Extract the [X, Y] coordinate from the center of the cell holding the provided text.  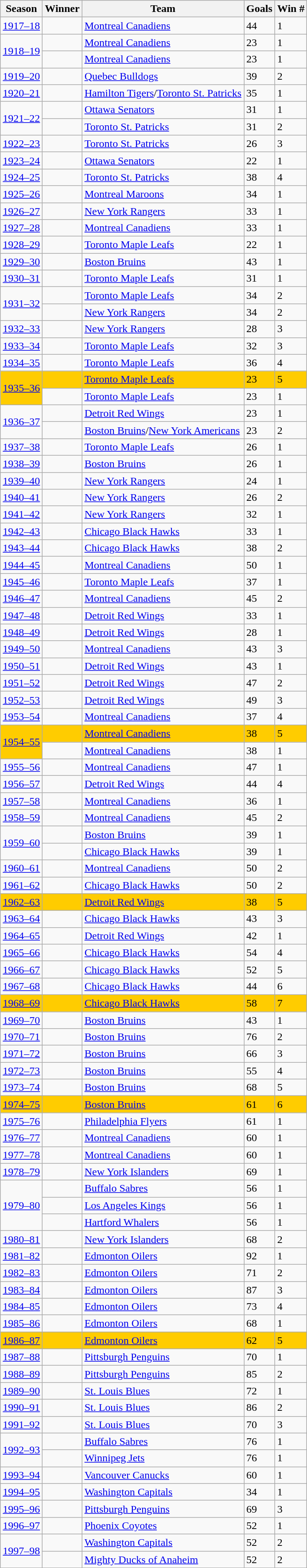
1960–61 [21, 868]
1930–31 [21, 279]
1944–45 [21, 565]
35 [260, 93]
1980–81 [21, 1239]
1986–87 [21, 1340]
1971–72 [21, 1054]
1963–64 [21, 919]
71 [260, 1273]
1985–86 [21, 1324]
Win # [291, 9]
1959–60 [21, 843]
1936–37 [21, 422]
87 [260, 1290]
72 [260, 1391]
Season [21, 9]
1978–79 [21, 1172]
1925–26 [21, 194]
Hamilton Tigers/Toronto St. Patricks [163, 93]
Mighty Ducks of Anaheim [163, 1559]
1938–39 [21, 464]
1922–23 [21, 143]
1952–53 [21, 700]
7 [291, 1003]
1956–57 [21, 784]
1924–25 [21, 177]
1988–89 [21, 1374]
1934–35 [21, 363]
1991–92 [21, 1425]
Goals [260, 9]
1968–69 [21, 1003]
1953–54 [21, 716]
1967–68 [21, 986]
1941–42 [21, 515]
1935–36 [21, 388]
1974–75 [21, 1104]
1990–91 [21, 1408]
86 [260, 1408]
1977–78 [21, 1155]
1920–21 [21, 93]
1993–94 [21, 1475]
1996–97 [21, 1525]
Hartford Whalers [163, 1222]
1973–74 [21, 1088]
1940–41 [21, 498]
1957–58 [21, 801]
1965–66 [21, 952]
1958–59 [21, 818]
Winnipeg Jets [163, 1458]
1948–49 [21, 632]
1997–98 [21, 1551]
1994–95 [21, 1492]
Phoenix Coyotes [163, 1525]
1928–29 [21, 245]
58 [260, 1003]
1923–24 [21, 160]
1927–28 [21, 228]
1962–63 [21, 902]
1966–67 [21, 969]
54 [260, 952]
Los Angeles Kings [163, 1205]
1945–46 [21, 582]
92 [260, 1256]
1947–48 [21, 616]
1933–34 [21, 346]
1987–88 [21, 1357]
1937–38 [21, 447]
49 [260, 700]
1976–77 [21, 1138]
66 [260, 1054]
1951–52 [21, 683]
1929–30 [21, 262]
1942–43 [21, 531]
1955–56 [21, 767]
Boston Bruins/New York Americans [163, 430]
Montreal Maroons [163, 194]
1917–18 [21, 26]
24 [260, 480]
1921–22 [21, 118]
1932–33 [21, 329]
1949–50 [21, 649]
1954–55 [21, 742]
1983–84 [21, 1290]
1981–82 [21, 1256]
Winner [62, 9]
55 [260, 1071]
1943–44 [21, 548]
42 [260, 936]
1961–62 [21, 885]
1982–83 [21, 1273]
Team [163, 9]
73 [260, 1307]
Philadelphia Flyers [163, 1121]
62 [260, 1340]
1919–20 [21, 76]
1972–73 [21, 1071]
1964–65 [21, 936]
1984–85 [21, 1307]
1950–51 [21, 666]
1992–93 [21, 1450]
1995–96 [21, 1509]
85 [260, 1374]
1969–70 [21, 1020]
1926–27 [21, 211]
1975–76 [21, 1121]
1989–90 [21, 1391]
Vancouver Canucks [163, 1475]
Quebec Bulldogs [163, 76]
1939–40 [21, 480]
1946–47 [21, 599]
1931–32 [21, 304]
1970–71 [21, 1037]
1918–19 [21, 51]
1979–80 [21, 1205]
